Output the (x, y) coordinate of the center of the cell containing the given text.  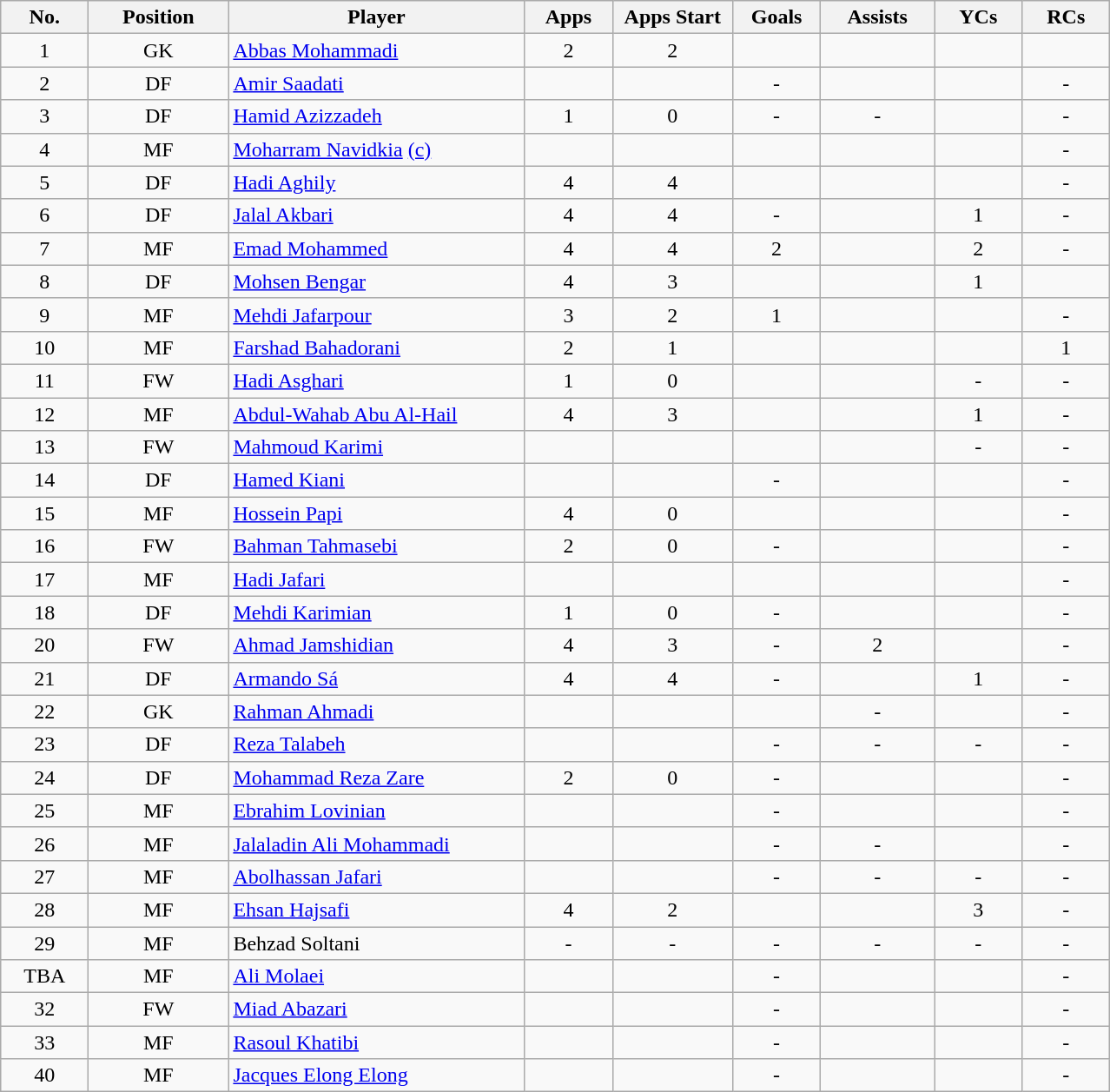
24 (45, 778)
8 (45, 281)
Jalaladin Ali Mohammadi (377, 844)
Abbas Mohammadi (377, 50)
32 (45, 1009)
12 (45, 414)
40 (45, 1075)
16 (45, 546)
23 (45, 745)
Goals (776, 17)
Ebrahim Lovinian (377, 811)
Amir Saadati (377, 83)
Miad Abazari (377, 1009)
17 (45, 579)
Mahmoud Karimi (377, 447)
14 (45, 480)
6 (45, 215)
33 (45, 1042)
Apps (568, 17)
Ahmad Jamshidian (377, 645)
Armando Sá (377, 678)
10 (45, 347)
5 (45, 182)
26 (45, 844)
Farshad Bahadorani (377, 347)
Hossein Papi (377, 513)
Hamid Azizzadeh (377, 116)
Rahman Ahmadi (377, 711)
Abolhassan Jafari (377, 877)
Reza Talabeh (377, 745)
No. (45, 17)
Player (377, 17)
Assists (877, 17)
Abdul-Wahab Abu Al-Hail (377, 414)
TBA (45, 976)
Jacques Elong Elong (377, 1075)
21 (45, 678)
11 (45, 381)
22 (45, 711)
Hadi Asghari (377, 381)
Rasoul Khatibi (377, 1042)
Behzad Soltani (377, 943)
28 (45, 910)
Mehdi Jafarpour (377, 314)
Hamed Kiani (377, 480)
Position (158, 17)
15 (45, 513)
Hadi Aghily (377, 182)
18 (45, 612)
9 (45, 314)
RCs (1067, 17)
25 (45, 811)
Hadi Jafari (377, 579)
Mohammad Reza Zare (377, 778)
Mehdi Karimian (377, 612)
Moharram Navidkia (c) (377, 149)
7 (45, 248)
29 (45, 943)
YCs (978, 17)
Apps Start (672, 17)
27 (45, 877)
Ehsan Hajsafi (377, 910)
Emad Mohammed (377, 248)
Mohsen Bengar (377, 281)
Jalal Akbari (377, 215)
13 (45, 447)
20 (45, 645)
Bahman Tahmasebi (377, 546)
Ali Molaei (377, 976)
